Extract the (x, y) coordinate from the center of the cell holding the provided text.  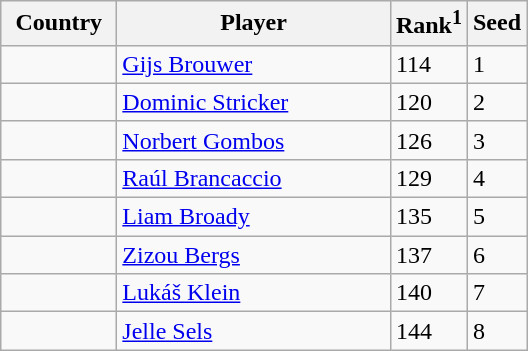
Liam Broady (254, 217)
144 (428, 331)
3 (496, 140)
Player (254, 24)
1 (496, 64)
Dominic Stricker (254, 102)
7 (496, 293)
137 (428, 255)
4 (496, 178)
Zizou Bergs (254, 255)
Norbert Gombos (254, 140)
Raúl Brancaccio (254, 178)
129 (428, 178)
Rank1 (428, 24)
8 (496, 331)
2 (496, 102)
114 (428, 64)
126 (428, 140)
5 (496, 217)
135 (428, 217)
6 (496, 255)
Seed (496, 24)
140 (428, 293)
Lukáš Klein (254, 293)
Jelle Sels (254, 331)
120 (428, 102)
Country (59, 24)
Gijs Brouwer (254, 64)
